Return the (X, Y) coordinate for the center point of the cell that contains the specified text.  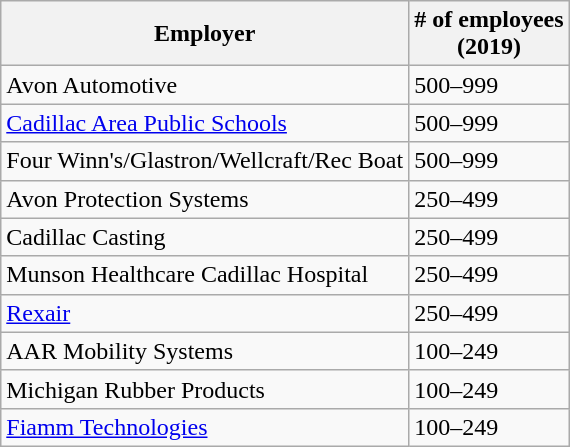
Four Winn's/Glastron/Wellcraft/Rec Boat (205, 161)
AAR Mobility Systems (205, 351)
Cadillac Casting (205, 237)
Employer (205, 34)
Fiamm Technologies (205, 427)
Munson Healthcare Cadillac Hospital (205, 275)
Avon Protection Systems (205, 199)
Cadillac Area Public Schools (205, 123)
# of employees(2019) (489, 34)
Rexair (205, 313)
Avon Automotive (205, 85)
Michigan Rubber Products (205, 389)
